Provide the [x, y] coordinate of the cell's center where the given text is located.  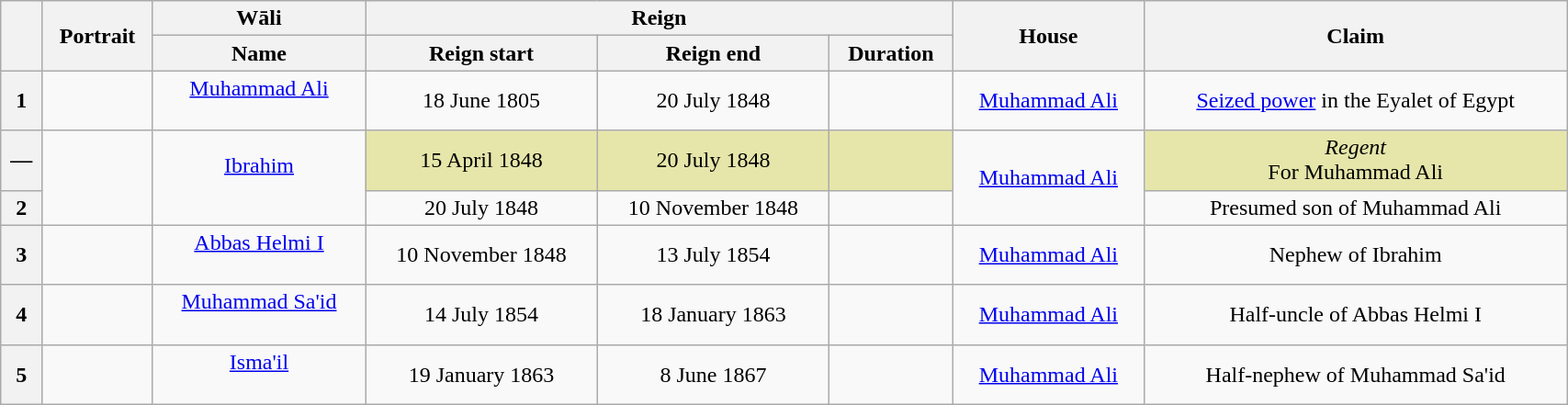
Presumed son of Muhammad Ali [1356, 208]
13 July 1854 [713, 255]
— [22, 160]
Portrait [97, 36]
18 June 1805 [481, 101]
14 July 1854 [481, 314]
RegentFor Muhammad Ali [1356, 160]
Wāli [259, 18]
15 April 1848 [481, 160]
Reign end [713, 53]
18 January 1863 [713, 314]
Isma'il [259, 375]
Name [259, 53]
Duration [891, 53]
Half-uncle of Abbas Helmi I [1356, 314]
Claim [1356, 36]
3 [22, 255]
8 June 1867 [713, 375]
Muhammad Sa'id [259, 314]
5 [22, 375]
House [1049, 36]
Ibrahim [259, 178]
Abbas Helmi I [259, 255]
1 [22, 101]
Reign [660, 18]
Reign start [481, 53]
19 January 1863 [481, 375]
Half-nephew of Muhammad Sa'id [1356, 375]
4 [22, 314]
Seized power in the Eyalet of Egypt [1356, 101]
Nephew of Ibrahim [1356, 255]
2 [22, 208]
